Locate the cell with the specified text and output its [x, y] center coordinate. 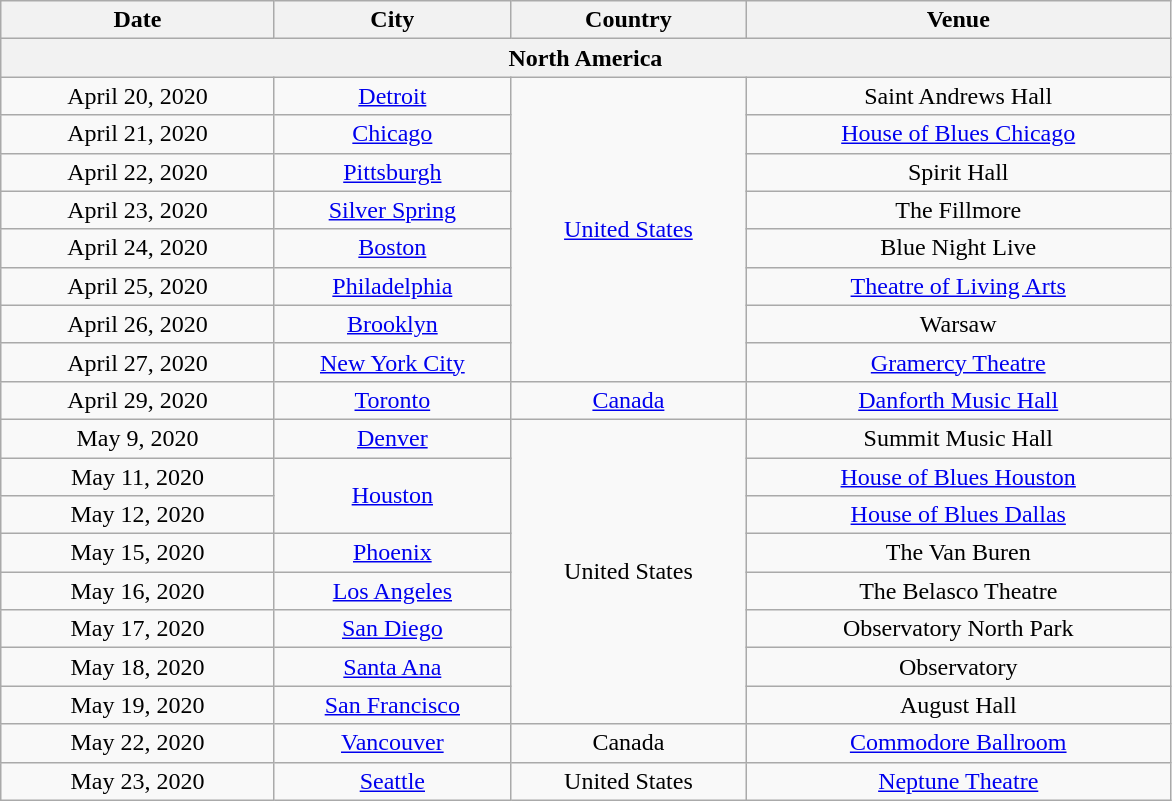
Saint Andrews Hall [958, 96]
Warsaw [958, 324]
Danforth Music Hall [958, 400]
May 11, 2020 [138, 477]
House of Blues Houston [958, 477]
Date [138, 20]
Vancouver [392, 743]
Gramercy Theatre [958, 362]
April 23, 2020 [138, 210]
Blue Night Live [958, 248]
North America [586, 58]
San Diego [392, 629]
May 18, 2020 [138, 667]
Chicago [392, 134]
April 21, 2020 [138, 134]
Theatre of Living Arts [958, 286]
House of Blues Chicago [958, 134]
April 25, 2020 [138, 286]
May 12, 2020 [138, 515]
Santa Ana [392, 667]
Toronto [392, 400]
Silver Spring [392, 210]
May 17, 2020 [138, 629]
Country [628, 20]
San Francisco [392, 705]
April 27, 2020 [138, 362]
Observatory [958, 667]
April 24, 2020 [138, 248]
May 22, 2020 [138, 743]
Denver [392, 438]
Pittsburgh [392, 172]
Commodore Ballroom [958, 743]
Houston [392, 496]
Brooklyn [392, 324]
April 22, 2020 [138, 172]
Philadelphia [392, 286]
May 15, 2020 [138, 553]
House of Blues Dallas [958, 515]
Seattle [392, 781]
April 29, 2020 [138, 400]
Boston [392, 248]
New York City [392, 362]
Spirit Hall [958, 172]
Observatory North Park [958, 629]
The Belasco Theatre [958, 591]
Phoenix [392, 553]
August Hall [958, 705]
May 19, 2020 [138, 705]
The Van Buren [958, 553]
City [392, 20]
April 26, 2020 [138, 324]
May 9, 2020 [138, 438]
Venue [958, 20]
May 23, 2020 [138, 781]
Los Angeles [392, 591]
May 16, 2020 [138, 591]
Neptune Theatre [958, 781]
April 20, 2020 [138, 96]
Summit Music Hall [958, 438]
Detroit [392, 96]
The Fillmore [958, 210]
